From the cell containing the given text, extract its center point as (X, Y) coordinate. 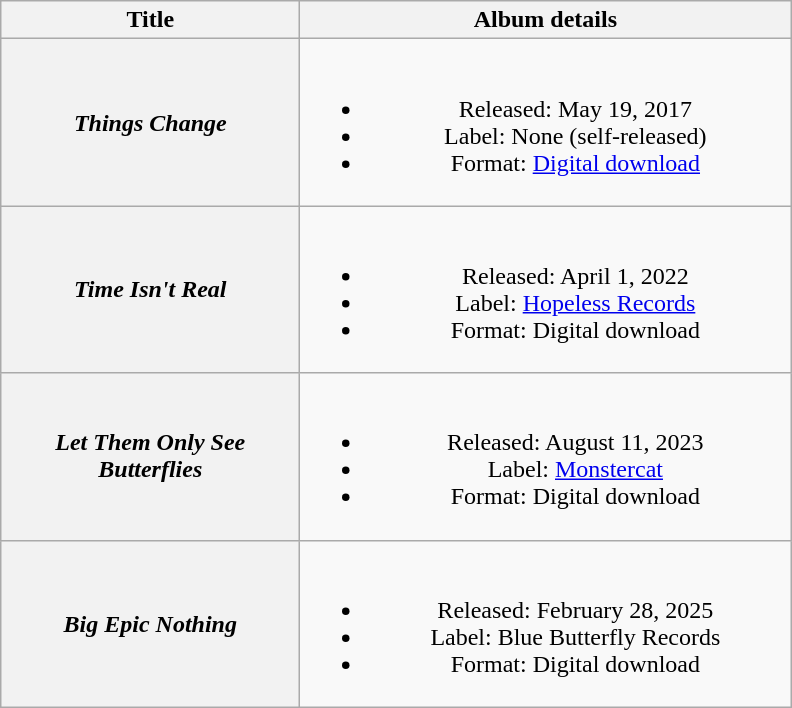
Big Epic Nothing (150, 624)
Things Change (150, 122)
Released: May 19, 2017Label: None (self-released)Format: Digital download (546, 122)
Time Isn't Real (150, 290)
Released: August 11, 2023Label: MonstercatFormat: Digital download (546, 456)
Released: February 28, 2025Label: Blue Butterfly RecordsFormat: Digital download (546, 624)
Let Them Only See Butterflies (150, 456)
Released: April 1, 2022Label: Hopeless RecordsFormat: Digital download (546, 290)
Title (150, 20)
Album details (546, 20)
